Return the [X, Y] coordinate for the center point of the cell that contains the specified text.  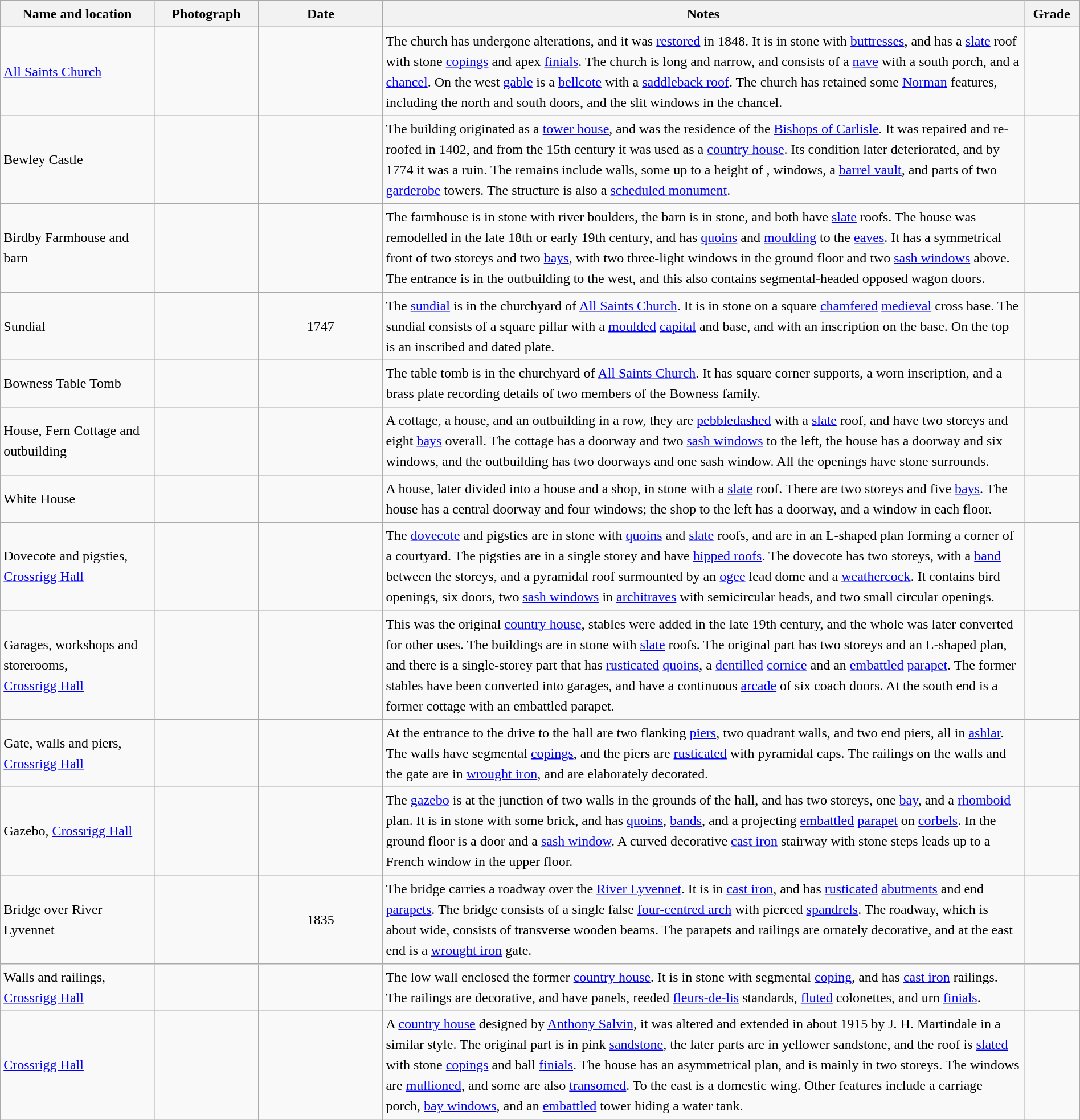
Name and location [77, 14]
Walls and railings, Crossrigg Hall [77, 987]
Garages, workshops and storerooms,Crossrigg Hall [77, 665]
Crossrigg Hall [77, 1066]
Grade [1052, 14]
Photograph [206, 14]
All Saints Church [77, 72]
Notes [703, 14]
Dovecote and pigsties,Crossrigg Hall [77, 566]
Gate, walls and piers,Crossrigg Hall [77, 753]
Date [321, 14]
House, Fern Cottage and outbuilding [77, 441]
Sundial [77, 326]
Bewley Castle [77, 159]
Bowness Table Tomb [77, 384]
1835 [321, 920]
1747 [321, 326]
Gazebo, Crossrigg Hall [77, 831]
White House [77, 499]
Birdby Farmhouse and barn [77, 248]
Bridge over River Lyvennet [77, 920]
